Return the [X, Y] coordinate for the center point of the cell that contains the specified text.  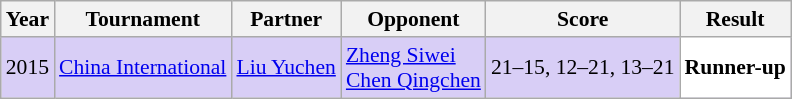
China International [142, 68]
Liu Yuchen [286, 68]
Year [28, 19]
21–15, 12–21, 13–21 [583, 68]
Zheng Siwei Chen Qingchen [414, 68]
Result [736, 19]
Score [583, 19]
Opponent [414, 19]
Partner [286, 19]
2015 [28, 68]
Runner-up [736, 68]
Tournament [142, 19]
